Extract the [X, Y] coordinate from the center of the cell holding the provided text.  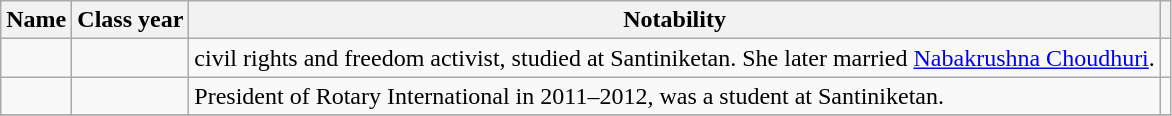
President of Rotary International in 2011–2012, was a student at Santiniketan. [674, 96]
civil rights and freedom activist, studied at Santiniketan. She later married Nabakrushna Choudhuri. [674, 58]
Notability [674, 20]
Name [36, 20]
Class year [130, 20]
